Extract the [x, y] coordinate from the center of the cell holding the provided text.  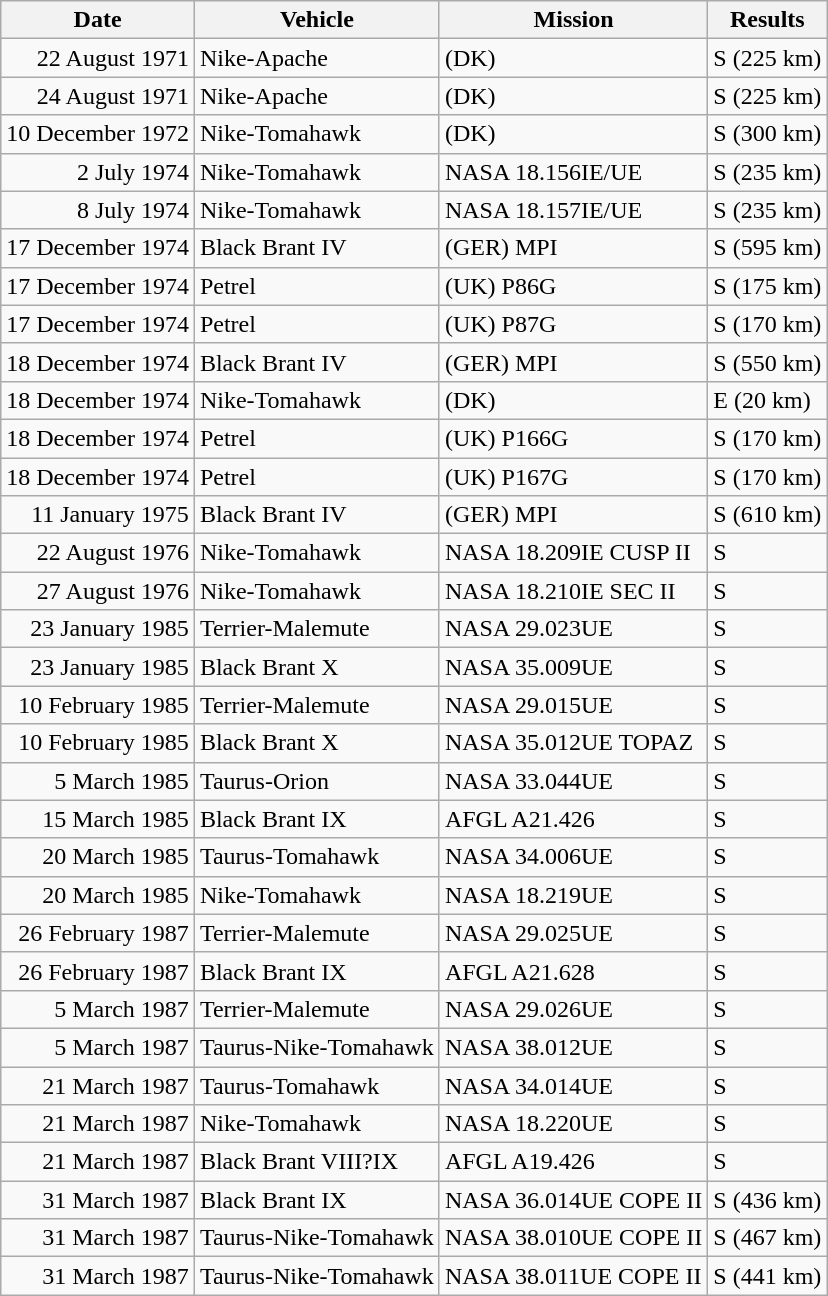
(UK) P87G [573, 324]
NASA 34.006UE [573, 857]
NASA 38.010UE COPE II [573, 1238]
S (467 km) [768, 1238]
22 August 1971 [98, 58]
NASA 18.209IE CUSP II [573, 553]
22 August 1976 [98, 553]
AFGL A21.628 [573, 971]
AFGL A19.426 [573, 1162]
NASA 36.014UE COPE II [573, 1200]
Results [768, 20]
S (300 km) [768, 134]
Vehicle [316, 20]
NASA 33.044UE [573, 781]
NASA 18.210IE SEC II [573, 591]
NASA 38.012UE [573, 1047]
10 December 1972 [98, 134]
E (20 km) [768, 400]
NASA 18.220UE [573, 1124]
Mission [573, 20]
NASA 29.023UE [573, 629]
(UK) P166G [573, 438]
NASA 29.026UE [573, 1009]
Date [98, 20]
S (595 km) [768, 248]
11 January 1975 [98, 515]
5 March 1985 [98, 781]
S (436 km) [768, 1200]
15 March 1985 [98, 819]
Taurus-Orion [316, 781]
NASA 18.219UE [573, 895]
NASA 34.014UE [573, 1085]
NASA 18.157IE/UE [573, 210]
NASA 35.012UE TOPAZ [573, 743]
Black Brant VIII?IX [316, 1162]
NASA 29.025UE [573, 933]
S (550 km) [768, 362]
8 July 1974 [98, 210]
(UK) P167G [573, 477]
27 August 1976 [98, 591]
NASA 35.009UE [573, 667]
S (441 km) [768, 1276]
S (175 km) [768, 286]
NASA 29.015UE [573, 705]
S (610 km) [768, 515]
AFGL A21.426 [573, 819]
24 August 1971 [98, 96]
(UK) P86G [573, 286]
NASA 18.156IE/UE [573, 172]
2 July 1974 [98, 172]
NASA 38.011UE COPE II [573, 1276]
